Determine the (X, Y) coordinate at the center of the cell enclosing the given text.  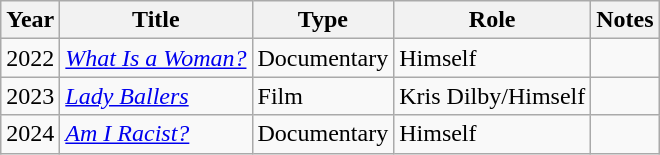
Lady Ballers (156, 96)
2024 (30, 134)
2022 (30, 58)
Title (156, 20)
Notes (625, 20)
Film (323, 96)
Type (323, 20)
What Is a Woman? (156, 58)
Kris Dilby/Himself (492, 96)
Am I Racist? (156, 134)
Role (492, 20)
2023 (30, 96)
Year (30, 20)
